Detect which cell encompasses the target text, then output its [X, Y] center coordinate. 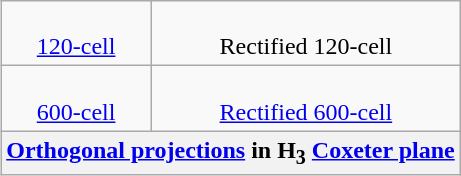
Orthogonal projections in H3 Coxeter plane [231, 153]
Rectified 600-cell [306, 98]
Rectified 120-cell [306, 34]
600-cell [76, 98]
120-cell [76, 34]
